Scan for the cell matching the given text and deliver its (X, Y) coordinate at center. 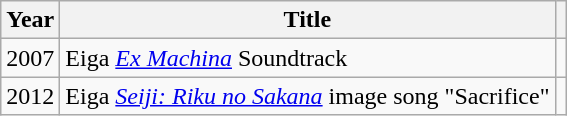
Year (30, 20)
2007 (30, 58)
Eiga Ex Machina Soundtrack (308, 58)
Eiga Seiji: Riku no Sakana image song "Sacrifice" (308, 96)
Title (308, 20)
2012 (30, 96)
